Scan for the cell matching the given text and deliver its [X, Y] coordinate at center. 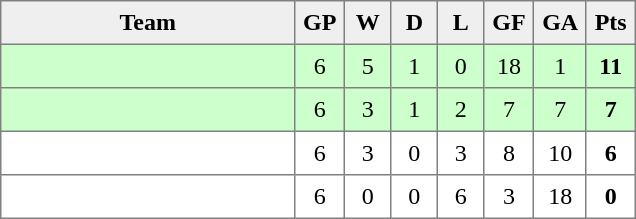
11 [610, 66]
GP [320, 23]
Pts [610, 23]
L [461, 23]
2 [461, 110]
D [414, 23]
Team [148, 23]
GA [560, 23]
10 [560, 153]
8 [509, 153]
GF [509, 23]
W [368, 23]
5 [368, 66]
